Extract the (X, Y) coordinate from the center of the cell holding the provided text.  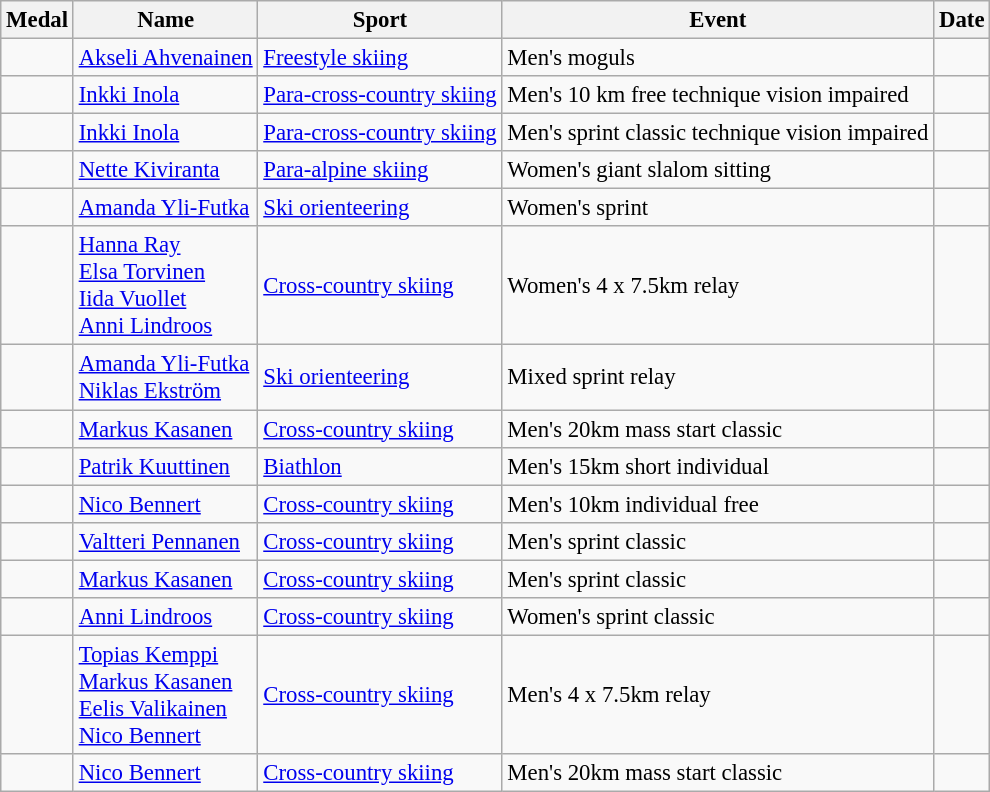
Men's 10km individual free (718, 504)
Women's sprint classic (718, 617)
Biathlon (380, 466)
Women's sprint (718, 208)
Hanna RayElsa TorvinenIida VuolletAnni Lindroos (166, 286)
Sport (380, 20)
Men's 10 km free technique vision impaired (718, 95)
Topias KemppiMarkus KasanenEelis ValikainenNico Bennert (166, 694)
Para-alpine skiing (380, 170)
Medal (38, 20)
Amanda Yli-Futka (166, 208)
Name (166, 20)
Nette Kiviranta (166, 170)
Patrik Kuuttinen (166, 466)
Mixed sprint relay (718, 378)
Event (718, 20)
Akseli Ahvenainen (166, 58)
Men's sprint classic technique vision impaired (718, 133)
Women's 4 x 7.5km relay (718, 286)
Date (962, 20)
Men's moguls (718, 58)
Men's 4 x 7.5km relay (718, 694)
Valtteri Pennanen (166, 541)
Anni Lindroos (166, 617)
Men's 15km short individual (718, 466)
Amanda Yli-FutkaNiklas Ekström (166, 378)
Freestyle skiing (380, 58)
Women's giant slalom sitting (718, 170)
